Detect which cell encompasses the target text, then output its (x, y) center coordinate. 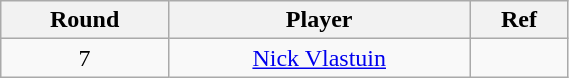
Nick Vlastuin (319, 58)
Ref (519, 20)
Player (319, 20)
Round (85, 20)
7 (85, 58)
